Scan for the cell matching the given text and deliver its (X, Y) coordinate at center. 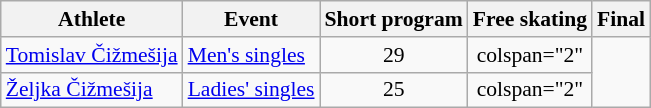
Short program (394, 19)
29 (394, 55)
Free skating (530, 19)
Athlete (92, 19)
Event (252, 19)
Ladies' singles (252, 90)
25 (394, 90)
Final (621, 19)
Tomislav Čižmešija (92, 55)
Men's singles (252, 55)
Željka Čižmešija (92, 90)
